Detect which cell encompasses the target text, then output its (X, Y) center coordinate. 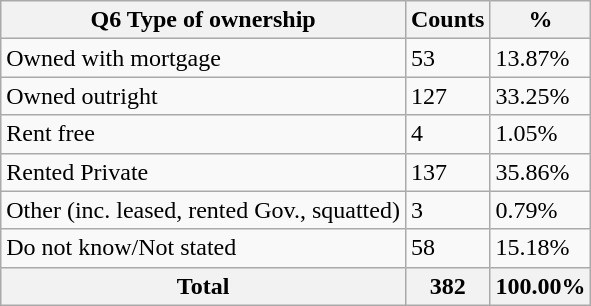
58 (447, 248)
100.00% (540, 286)
137 (447, 172)
Rented Private (204, 172)
13.87% (540, 58)
1.05% (540, 134)
Counts (447, 20)
0.79% (540, 210)
Other (inc. leased, rented Gov., squatted) (204, 210)
Owned outright (204, 96)
15.18% (540, 248)
Owned with mortgage (204, 58)
Total (204, 286)
Do not know/Not stated (204, 248)
33.25% (540, 96)
53 (447, 58)
382 (447, 286)
4 (447, 134)
Q6 Type of ownership (204, 20)
% (540, 20)
35.86% (540, 172)
127 (447, 96)
3 (447, 210)
Rent free (204, 134)
